Capture the cell that displays the provided text and extract its (x, y) central coordinate. 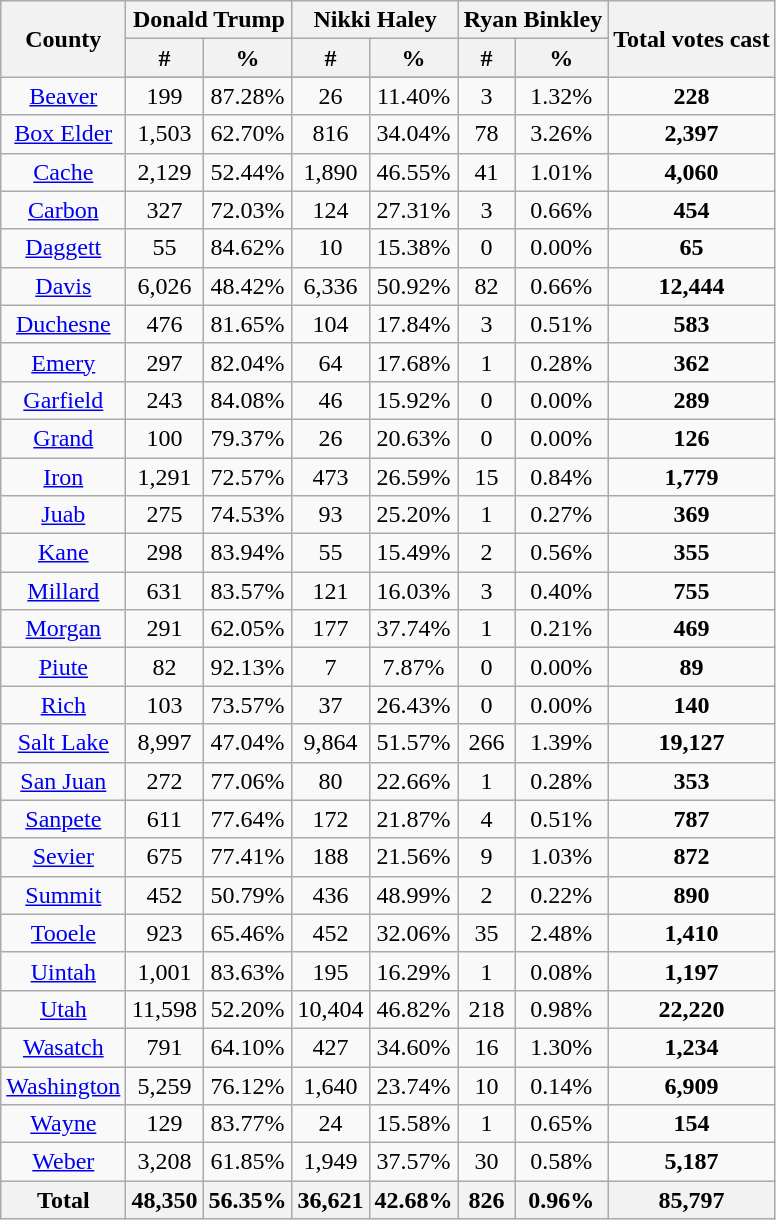
890 (692, 895)
124 (330, 210)
15.49% (414, 553)
16 (486, 1047)
62.70% (248, 134)
Millard (64, 591)
Iron (64, 477)
20.63% (414, 438)
81.65% (248, 324)
Sevier (64, 857)
121 (330, 591)
12,444 (692, 286)
79.37% (248, 438)
Cache (64, 172)
1.39% (562, 743)
0.65% (562, 1124)
1,890 (330, 172)
83.63% (248, 971)
427 (330, 1047)
46 (330, 400)
48.42% (248, 286)
26.59% (414, 477)
23.74% (414, 1085)
297 (164, 362)
872 (692, 857)
Davis (64, 286)
Nikki Haley (375, 20)
6,026 (164, 286)
77.41% (248, 857)
826 (486, 1200)
19,127 (692, 743)
77.64% (248, 819)
5,187 (692, 1162)
32.06% (414, 933)
9 (486, 857)
34.60% (414, 1047)
355 (692, 553)
78 (486, 134)
Donald Trump (209, 20)
84.08% (248, 400)
289 (692, 400)
72.57% (248, 477)
62.05% (248, 629)
Daggett (64, 248)
16.29% (414, 971)
82.04% (248, 362)
Tooele (64, 933)
272 (164, 781)
85,797 (692, 1200)
1,234 (692, 1047)
188 (330, 857)
61.85% (248, 1162)
22.66% (414, 781)
46.82% (414, 1009)
140 (692, 705)
64 (330, 362)
Rich (64, 705)
47.04% (248, 743)
454 (692, 210)
15 (486, 477)
104 (330, 324)
15.58% (414, 1124)
64.10% (248, 1047)
17.68% (414, 362)
Weber (64, 1162)
21.56% (414, 857)
228 (692, 96)
4,060 (692, 172)
1,779 (692, 477)
27.31% (414, 210)
50.92% (414, 286)
675 (164, 857)
Wayne (64, 1124)
37.57% (414, 1162)
816 (330, 134)
48,350 (164, 1200)
1,410 (692, 933)
0.21% (562, 629)
4 (486, 819)
631 (164, 591)
50.79% (248, 895)
476 (164, 324)
80 (330, 781)
791 (164, 1047)
Ryan Binkley (533, 20)
Carbon (64, 210)
Total (64, 1200)
Morgan (64, 629)
469 (692, 629)
353 (692, 781)
126 (692, 438)
93 (330, 515)
92.13% (248, 667)
9,864 (330, 743)
154 (692, 1124)
103 (164, 705)
42.68% (414, 1200)
Washington (64, 1085)
Piute (64, 667)
11,598 (164, 1009)
1.30% (562, 1047)
0.96% (562, 1200)
Juab (64, 515)
583 (692, 324)
83.94% (248, 553)
177 (330, 629)
County (64, 39)
1,291 (164, 477)
36,621 (330, 1200)
Total votes cast (692, 39)
15.92% (414, 400)
15.38% (414, 248)
362 (692, 362)
3,208 (164, 1162)
65.46% (248, 933)
1.01% (562, 172)
Garfield (64, 400)
Kane (64, 553)
7.87% (414, 667)
1,001 (164, 971)
243 (164, 400)
30 (486, 1162)
1.03% (562, 857)
34.04% (414, 134)
298 (164, 553)
6,336 (330, 286)
21.87% (414, 819)
0.14% (562, 1085)
755 (692, 591)
26.43% (414, 705)
Duchesne (64, 324)
266 (486, 743)
51.57% (414, 743)
37.74% (414, 629)
0.08% (562, 971)
129 (164, 1124)
8,997 (164, 743)
Wasatch (64, 1047)
56.35% (248, 1200)
10,404 (330, 1009)
7 (330, 667)
24 (330, 1124)
37 (330, 705)
Grand (64, 438)
0.98% (562, 1009)
74.53% (248, 515)
5,259 (164, 1085)
Uintah (64, 971)
327 (164, 210)
16.03% (414, 591)
172 (330, 819)
436 (330, 895)
1,640 (330, 1085)
Beaver (64, 96)
2,397 (692, 134)
218 (486, 1009)
22,220 (692, 1009)
Emery (64, 362)
17.84% (414, 324)
1.32% (562, 96)
0.40% (562, 591)
87.28% (248, 96)
0.27% (562, 515)
89 (692, 667)
Utah (64, 1009)
275 (164, 515)
25.20% (414, 515)
48.99% (414, 895)
0.56% (562, 553)
100 (164, 438)
2,129 (164, 172)
2.48% (562, 933)
369 (692, 515)
0.58% (562, 1162)
73.57% (248, 705)
0.22% (562, 895)
291 (164, 629)
Salt Lake (64, 743)
52.20% (248, 1009)
46.55% (414, 172)
83.77% (248, 1124)
41 (486, 172)
84.62% (248, 248)
Box Elder (64, 134)
72.03% (248, 210)
923 (164, 933)
11.40% (414, 96)
787 (692, 819)
199 (164, 96)
65 (692, 248)
611 (164, 819)
6,909 (692, 1085)
35 (486, 933)
San Juan (64, 781)
83.57% (248, 591)
52.44% (248, 172)
Summit (64, 895)
0.84% (562, 477)
1,503 (164, 134)
1,949 (330, 1162)
1,197 (692, 971)
3.26% (562, 134)
76.12% (248, 1085)
473 (330, 477)
195 (330, 971)
Sanpete (64, 819)
77.06% (248, 781)
